Find where the given text appears and provide that cell's center as (x, y) coordinate. 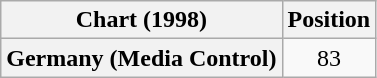
83 (329, 58)
Position (329, 20)
Chart (1998) (142, 20)
Germany (Media Control) (142, 58)
